Pinpoint the cell where the given text exists, returning its [X, Y] midpoint coordinate. 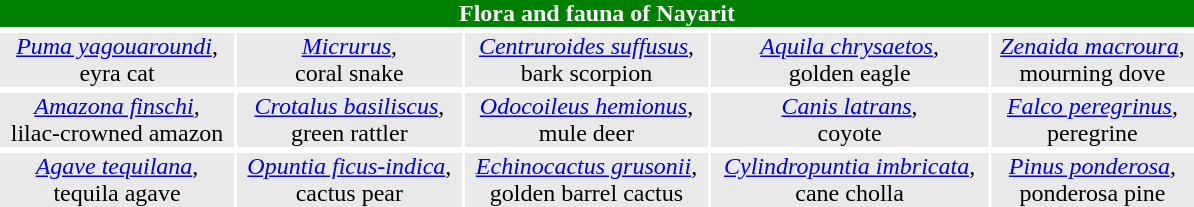
Odocoileus hemionus, mule deer [587, 120]
Cylindropuntia imbricata, cane cholla [849, 180]
Flora and fauna of Nayarit [597, 14]
Crotalus basiliscus, green rattler [350, 120]
Opuntia ficus-indica, cactus pear [350, 180]
Micrurus, coral snake [350, 60]
Echinocactus grusonii, golden barrel cactus [587, 180]
Pinus ponderosa, ponderosa pine [1092, 180]
Zenaida macroura, mourning dove [1092, 60]
Puma yagouaroundi, eyra cat [117, 60]
Centruroides suffusus, bark scorpion [587, 60]
Aquila chrysaetos, golden eagle [849, 60]
Agave tequilana, tequila agave [117, 180]
Amazona finschi, lilac-crowned amazon [117, 120]
Falco peregrinus, peregrine [1092, 120]
Canis latrans, coyote [849, 120]
